Detect which cell encompasses the target text, then output its (X, Y) center coordinate. 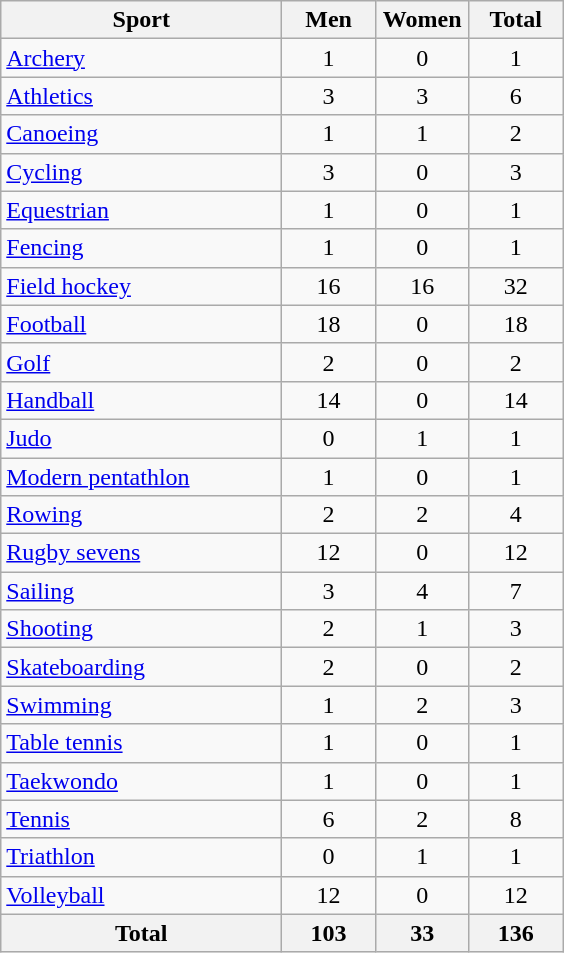
7 (516, 591)
33 (422, 933)
Skateboarding (142, 667)
Triathlon (142, 857)
103 (329, 933)
Table tennis (142, 743)
Women (422, 20)
Athletics (142, 96)
Canoeing (142, 134)
Rugby sevens (142, 553)
Volleyball (142, 895)
Equestrian (142, 210)
Fencing (142, 248)
32 (516, 286)
136 (516, 933)
Archery (142, 58)
Swimming (142, 705)
Football (142, 324)
Tennis (142, 819)
Judo (142, 438)
Men (329, 20)
Sailing (142, 591)
Taekwondo (142, 781)
Cycling (142, 172)
Modern pentathlon (142, 477)
Golf (142, 362)
Handball (142, 400)
Rowing (142, 515)
8 (516, 819)
Field hockey (142, 286)
Shooting (142, 629)
Sport (142, 20)
